Return (X, Y) of the center of cell containing provided text 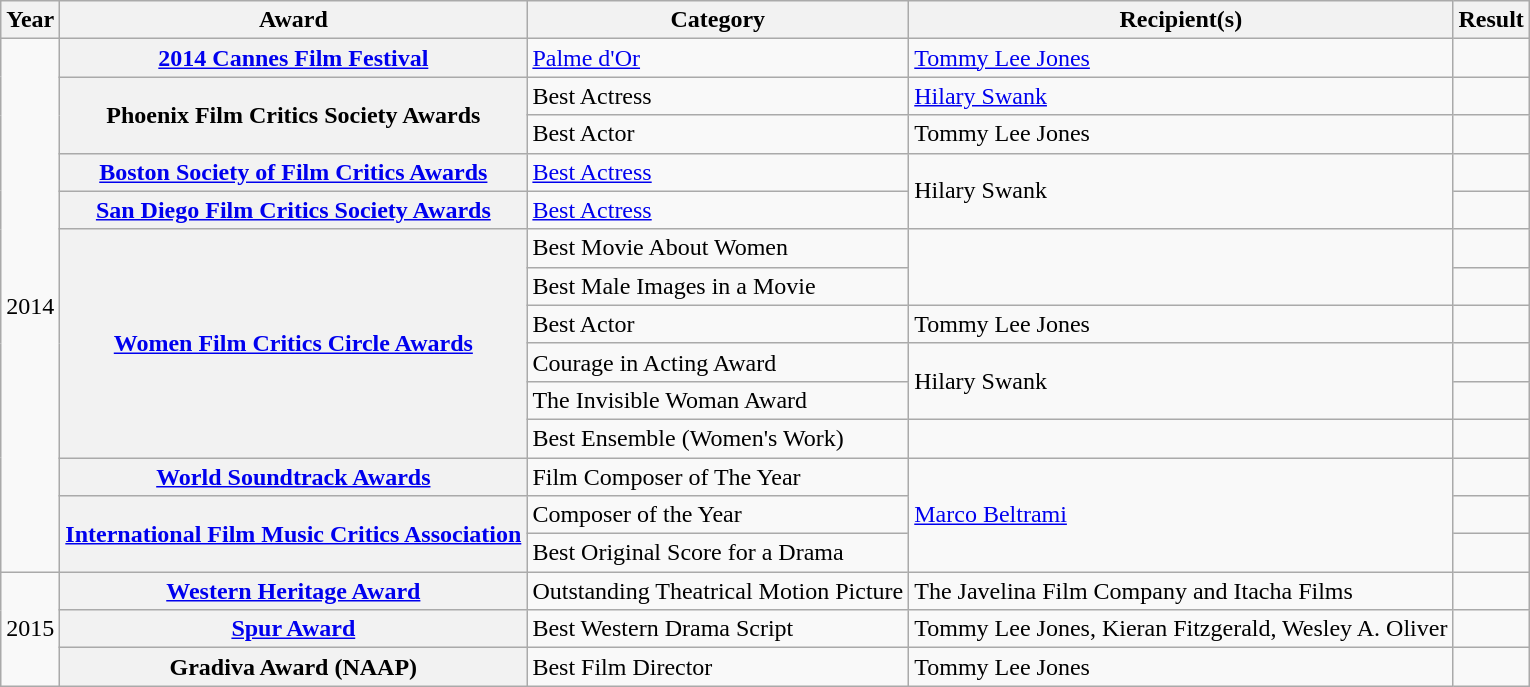
Phoenix Film Critics Society Awards (294, 115)
2015 (30, 629)
Best Film Director (718, 667)
Best Male Images in a Movie (718, 286)
Category (718, 20)
Best Ensemble (Women's Work) (718, 438)
Film Composer of The Year (718, 477)
Best Movie About Women (718, 248)
Best Western Drama Script (718, 629)
World Soundtrack Awards (294, 477)
Award (294, 20)
Boston Society of Film Critics Awards (294, 172)
San Diego Film Critics Society Awards (294, 210)
Best Original Score for a Drama (718, 553)
Tommy Lee Jones, Kieran Fitzgerald, Wesley A. Oliver (1181, 629)
Gradiva Award (NAAP) (294, 667)
Marco Beltrami (1181, 515)
2014 (30, 306)
International Film Music Critics Association (294, 534)
Western Heritage Award (294, 591)
Year (30, 20)
Outstanding Theatrical Motion Picture (718, 591)
2014 Cannes Film Festival (294, 58)
Recipient(s) (1181, 20)
Result (1491, 20)
Women Film Critics Circle Awards (294, 343)
Composer of the Year (718, 515)
Palme d'Or (718, 58)
Spur Award (294, 629)
The Javelina Film Company and Itacha Films (1181, 591)
Courage in Acting Award (718, 362)
The Invisible Woman Award (718, 400)
